Locate the cell with the specified text and output its (X, Y) center coordinate. 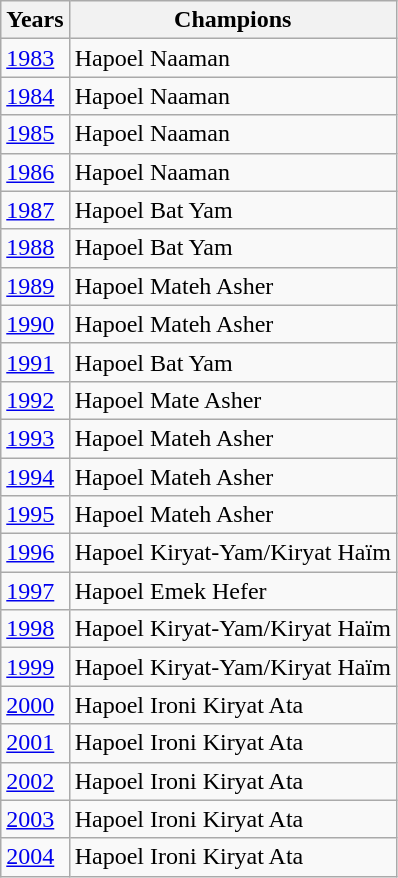
2004 (35, 857)
1991 (35, 362)
1996 (35, 553)
2003 (35, 819)
1987 (35, 210)
2001 (35, 743)
1999 (35, 667)
1983 (35, 58)
Hapoel Mate Asher (232, 400)
2002 (35, 781)
1984 (35, 96)
1993 (35, 438)
1992 (35, 400)
1988 (35, 248)
1998 (35, 629)
1989 (35, 286)
1986 (35, 172)
Champions (232, 20)
1997 (35, 591)
Hapoel Emek Hefer (232, 591)
2000 (35, 705)
1990 (35, 324)
1995 (35, 515)
1994 (35, 477)
Years (35, 20)
1985 (35, 134)
